Output the (x, y) coordinate of the center of the cell containing the given text.  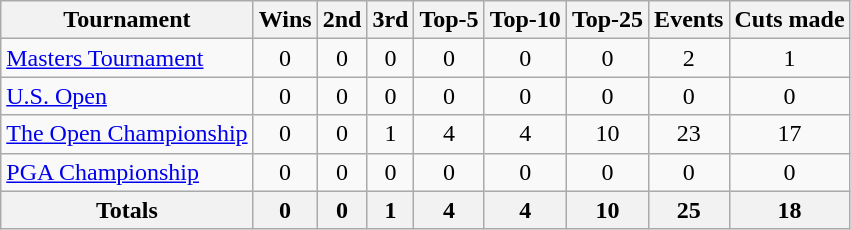
2nd (342, 20)
Totals (127, 210)
Top-25 (607, 20)
23 (689, 134)
3rd (390, 20)
PGA Championship (127, 172)
Wins (285, 20)
2 (689, 58)
Cuts made (790, 20)
17 (790, 134)
Tournament (127, 20)
U.S. Open (127, 96)
25 (689, 210)
Masters Tournament (127, 58)
Events (689, 20)
Top-5 (449, 20)
The Open Championship (127, 134)
Top-10 (525, 20)
18 (790, 210)
